For the text-containing cell, return its midpoint in (X, Y) coordinate format. 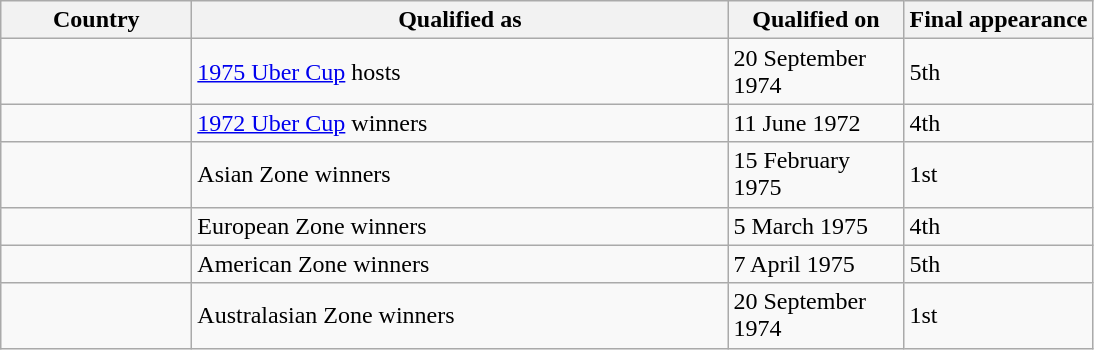
15 February 1975 (816, 174)
Australasian Zone winners (460, 316)
Qualified as (460, 20)
5 March 1975 (816, 226)
European Zone winners (460, 226)
Asian Zone winners (460, 174)
7 April 1975 (816, 264)
Country (96, 20)
1972 Uber Cup winners (460, 123)
American Zone winners (460, 264)
11 June 1972 (816, 123)
Qualified on (816, 20)
1975 Uber Cup hosts (460, 72)
Final appearance (998, 20)
